Extract the [x, y] coordinate from the center of the cell holding the provided text.  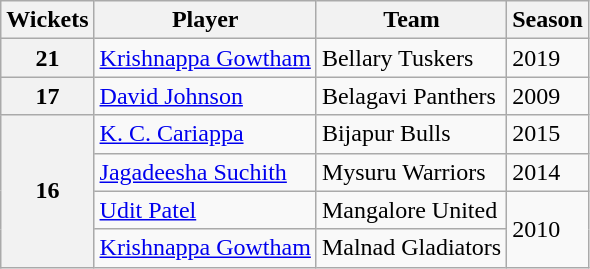
Team [411, 20]
Belagavi Panthers [411, 96]
Bijapur Bulls [411, 134]
2010 [548, 229]
2015 [548, 134]
Mysuru Warriors [411, 172]
17 [48, 96]
2014 [548, 172]
David Johnson [205, 96]
Bellary Tuskers [411, 58]
16 [48, 191]
Player [205, 20]
Season [548, 20]
K. C. Cariappa [205, 134]
2019 [548, 58]
21 [48, 58]
Jagadeesha Suchith [205, 172]
2009 [548, 96]
Mangalore United [411, 210]
Malnad Gladiators [411, 248]
Udit Patel [205, 210]
Wickets [48, 20]
